Return the [X, Y] coordinate for the center point of the cell that contains the specified text.  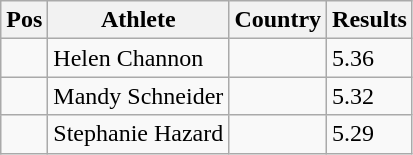
Mandy Schneider [138, 96]
5.36 [370, 58]
Athlete [138, 20]
5.32 [370, 96]
Helen Channon [138, 58]
Country [278, 20]
Stephanie Hazard [138, 134]
Pos [24, 20]
Results [370, 20]
5.29 [370, 134]
